Capture the cell that displays the provided text and extract its [x, y] central coordinate. 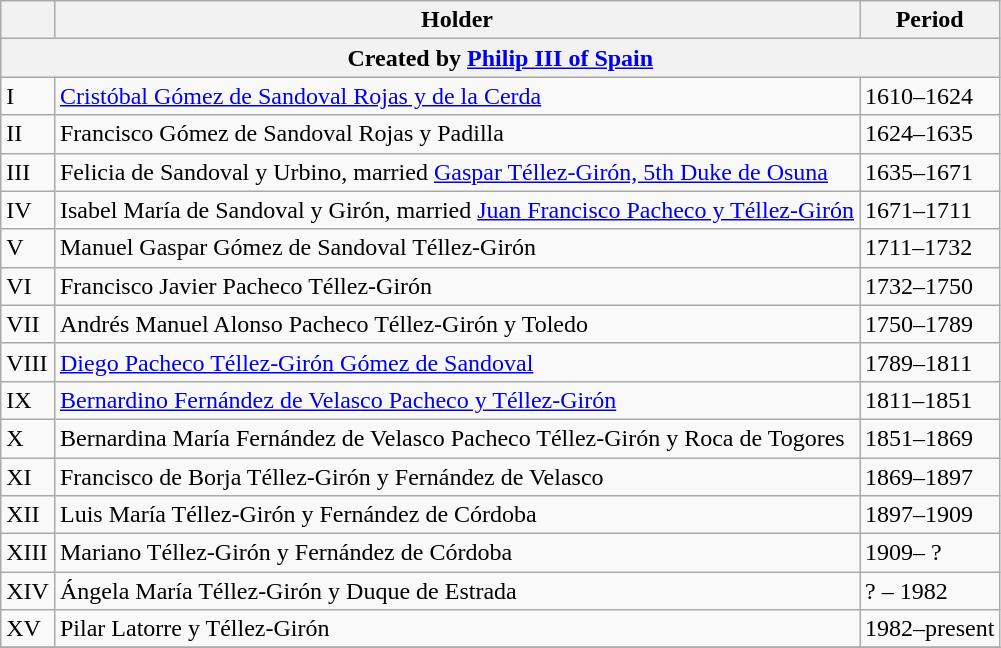
V [28, 248]
Manuel Gaspar Gómez de Sandoval Téllez-Girón [456, 248]
Holder [456, 20]
VI [28, 286]
1851–1869 [930, 438]
1897–1909 [930, 515]
? – 1982 [930, 591]
Ángela María Téllez-Girón y Duque de Estrada [456, 591]
Bernardina María Fernández de Velasco Pacheco Téllez-Girón y Roca de Togores [456, 438]
1635–1671 [930, 172]
Felicia de Sandoval y Urbino, married Gaspar Téllez-Girón, 5th Duke de Osuna [456, 172]
1610–1624 [930, 96]
IX [28, 400]
XI [28, 477]
Created by Philip III of Spain [500, 58]
VIII [28, 362]
1671–1711 [930, 210]
Francisco de Borja Téllez-Girón y Fernández de Velasco [456, 477]
1624–1635 [930, 134]
Period [930, 20]
XIV [28, 591]
1982–present [930, 629]
1909– ? [930, 553]
1750–1789 [930, 324]
Francisco Gómez de Sandoval Rojas y Padilla [456, 134]
Pilar Latorre y Téllez-Girón [456, 629]
XIII [28, 553]
Francisco Javier Pacheco Téllez-Girón [456, 286]
Isabel María de Sandoval y Girón, married Juan Francisco Pacheco y Téllez-Girón [456, 210]
II [28, 134]
Diego Pacheco Téllez-Girón Gómez de Sandoval [456, 362]
IV [28, 210]
Mariano Téllez-Girón y Fernández de Córdoba [456, 553]
X [28, 438]
III [28, 172]
Cristóbal Gómez de Sandoval Rojas y de la Cerda [456, 96]
Luis María Téllez-Girón y Fernández de Córdoba [456, 515]
1732–1750 [930, 286]
1711–1732 [930, 248]
Bernardino Fernández de Velasco Pacheco y Téllez-Girón [456, 400]
Andrés Manuel Alonso Pacheco Téllez-Girón y Toledo [456, 324]
XV [28, 629]
VII [28, 324]
1789–1811 [930, 362]
1869–1897 [930, 477]
XII [28, 515]
1811–1851 [930, 400]
I [28, 96]
